Capture the cell that displays the provided text and extract its [x, y] central coordinate. 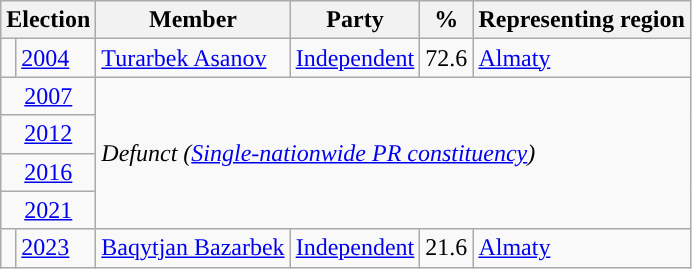
Member [193, 20]
2016 [48, 172]
21.6 [446, 248]
2004 [56, 58]
Defunct (Single-nationwide PR constituency) [394, 153]
Representing region [582, 20]
2021 [48, 210]
Turarbek Asanov [193, 58]
2007 [48, 96]
2023 [56, 248]
2012 [48, 134]
Party [355, 20]
% [446, 20]
Election [48, 20]
Baqytjan Bazarbek [193, 248]
72.6 [446, 58]
